Return the (X, Y) coordinate for the center point of the cell that contains the specified text.  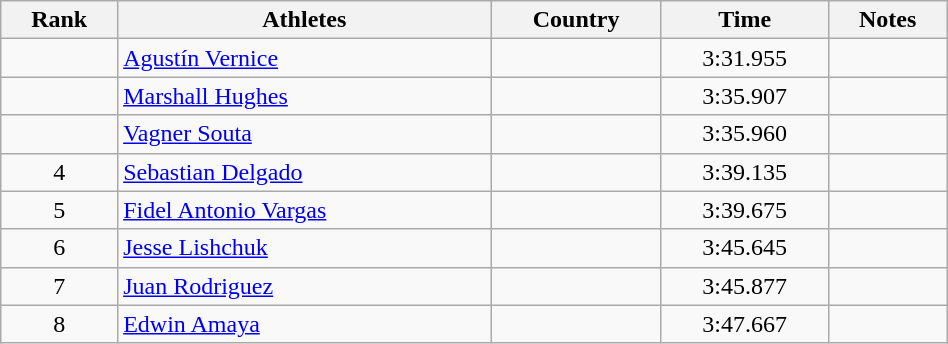
Notes (888, 20)
6 (60, 248)
Agustín Vernice (304, 58)
Juan Rodriguez (304, 286)
Rank (60, 20)
3:45.877 (744, 286)
3:47.667 (744, 324)
Athletes (304, 20)
Country (576, 20)
3:35.907 (744, 96)
3:39.135 (744, 172)
7 (60, 286)
Time (744, 20)
Marshall Hughes (304, 96)
Jesse Lishchuk (304, 248)
Fidel Antonio Vargas (304, 210)
3:31.955 (744, 58)
Edwin Amaya (304, 324)
Sebastian Delgado (304, 172)
3:35.960 (744, 134)
4 (60, 172)
3:45.645 (744, 248)
3:39.675 (744, 210)
8 (60, 324)
5 (60, 210)
Vagner Souta (304, 134)
